Determine the (x, y) coordinate at the center of the cell enclosing the given text.  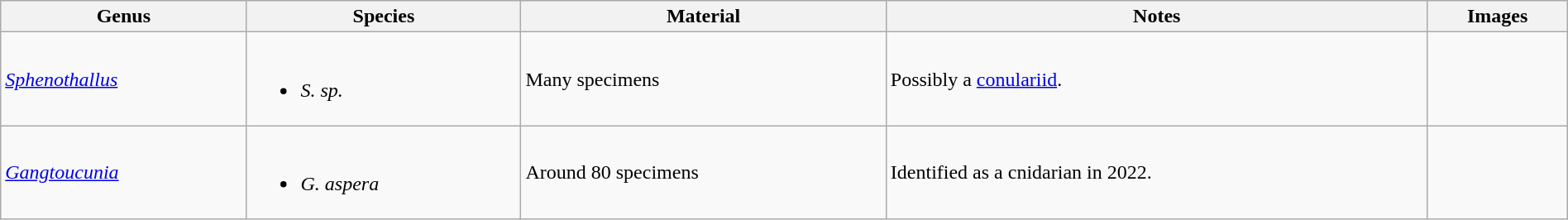
Genus (124, 17)
Species (384, 17)
Identified as a cnidarian in 2022. (1156, 172)
Gangtoucunia (124, 172)
Possibly a conulariid. (1156, 79)
Material (703, 17)
Around 80 specimens (703, 172)
Notes (1156, 17)
S. sp. (384, 79)
Images (1497, 17)
Sphenothallus (124, 79)
G. aspera (384, 172)
Many specimens (703, 79)
